Locate the cell with the specified text and output its [x, y] center coordinate. 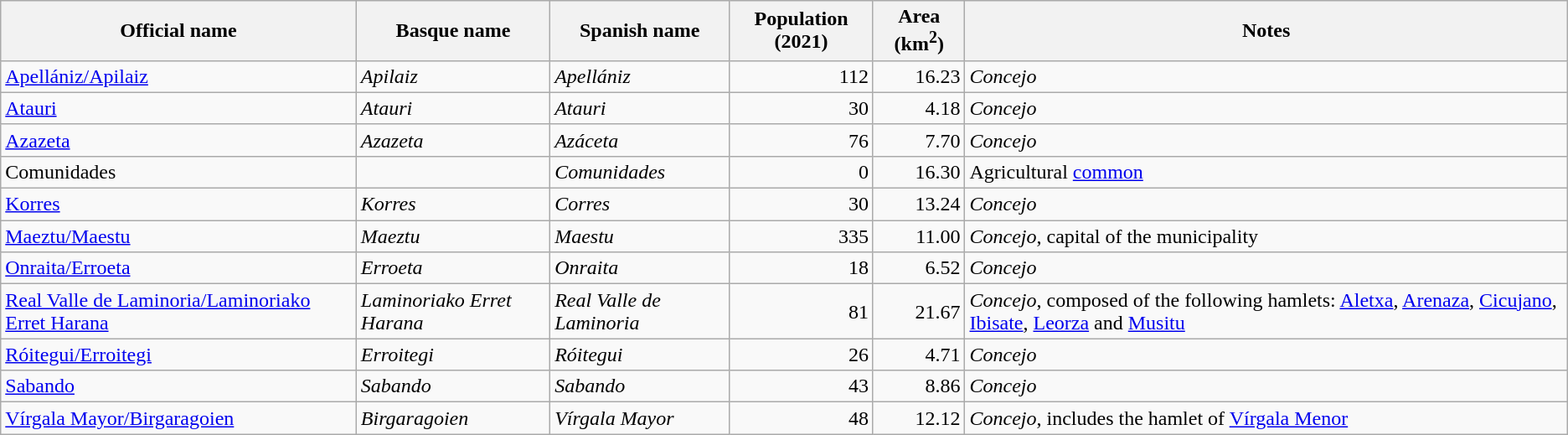
Basque name [452, 31]
4.71 [919, 355]
18 [802, 268]
Concejo, capital of the municipality [1266, 236]
Erroeta [452, 268]
16.23 [919, 76]
Róitegui/Erroitegi [179, 355]
Apellániz [640, 76]
Maeztu [452, 236]
0 [802, 172]
Onraita [640, 268]
7.70 [919, 140]
6.52 [919, 268]
Population (2021) [802, 31]
12.12 [919, 418]
Laminoriako Erret Harana [452, 312]
Agricultural common [1266, 172]
76 [802, 140]
Notes [1266, 31]
Róitegui [640, 355]
Real Valle de Laminoria/Laminoriako Erret Harana [179, 312]
Vírgala Mayor/Birgaragoien [179, 418]
81 [802, 312]
Corres [640, 205]
Concejo, includes the hamlet of Vírgala Menor [1266, 418]
Vírgala Mayor [640, 418]
13.24 [919, 205]
Apellániz/Apilaiz [179, 76]
112 [802, 76]
11.00 [919, 236]
4.18 [919, 108]
8.86 [919, 386]
Maestu [640, 236]
Azáceta [640, 140]
26 [802, 355]
21.67 [919, 312]
Real Valle de Laminoria [640, 312]
48 [802, 418]
Onraita/Erroeta [179, 268]
Apilaiz [452, 76]
Official name [179, 31]
Maeztu/Maestu [179, 236]
43 [802, 386]
335 [802, 236]
Area (km2) [919, 31]
Concejo, composed of the following hamlets: Aletxa, Arenaza, Cicujano, Ibisate, Leorza and Musitu [1266, 312]
Spanish name [640, 31]
Erroitegi [452, 355]
16.30 [919, 172]
Birgaragoien [452, 418]
